Pinpoint the cell where the given text exists, returning its [x, y] midpoint coordinate. 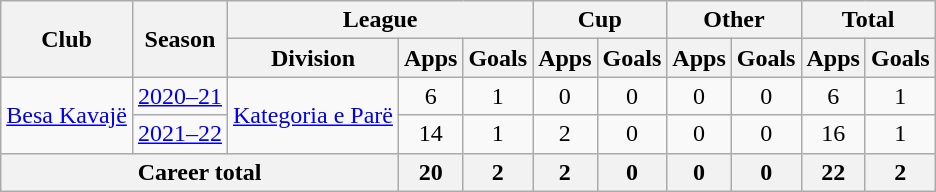
Club [67, 39]
Total [868, 20]
Kategoria e Parë [312, 115]
20 [430, 172]
2021–22 [180, 134]
Other [734, 20]
22 [833, 172]
2020–21 [180, 96]
16 [833, 134]
Division [312, 58]
Cup [600, 20]
Career total [200, 172]
League [380, 20]
14 [430, 134]
Besa Kavajë [67, 115]
Season [180, 39]
